Extract the (x, y) coordinate from the center of the cell holding the provided text.  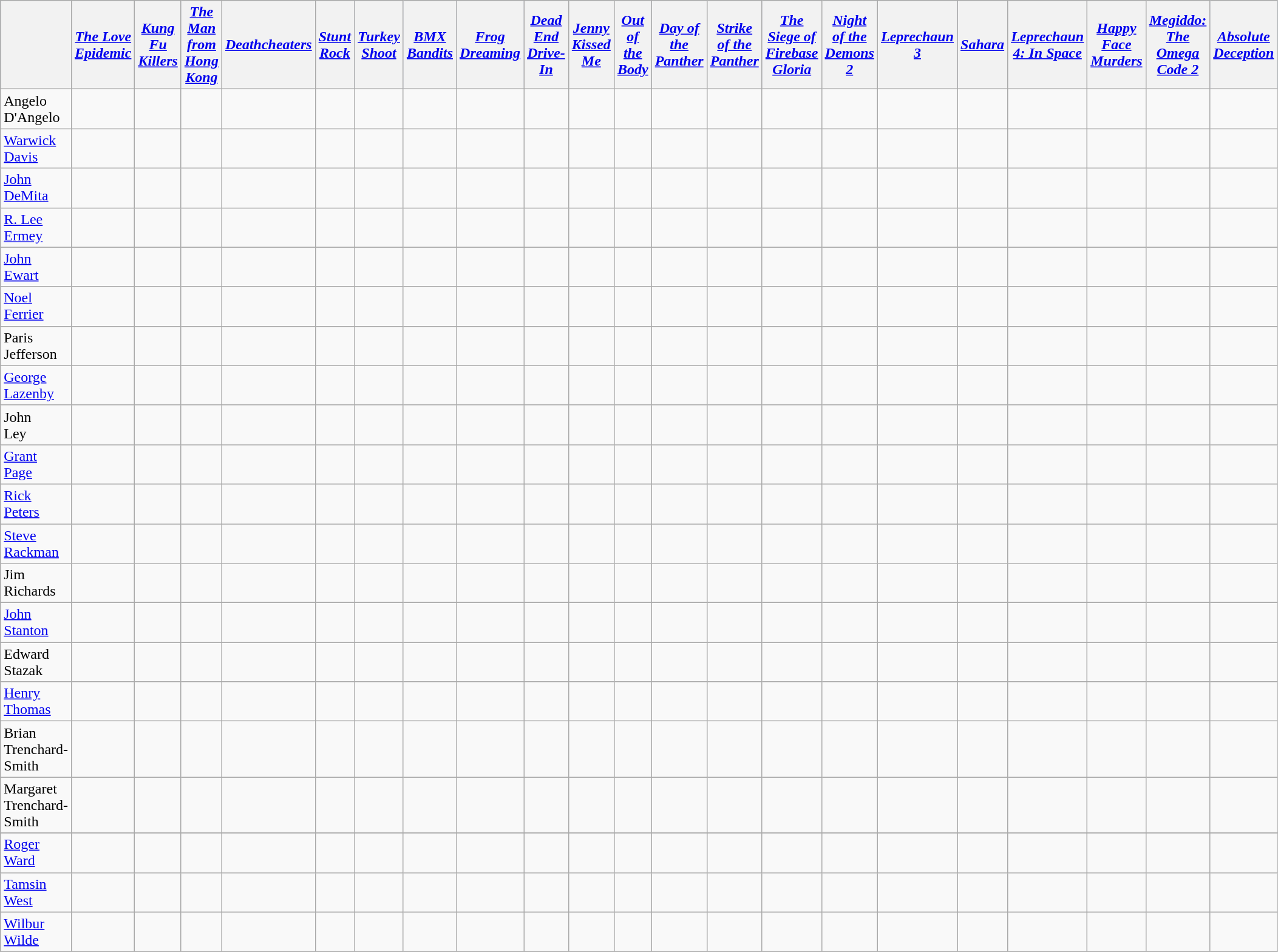
Jenny Kissed Me (591, 45)
JohnEwart (36, 267)
WilburWilde (36, 931)
GrantPage (36, 464)
HenryThomas (36, 702)
JohnLey (36, 425)
RickPeters (36, 504)
The Siege of Firebase Gloria (792, 45)
The Love Epidemic (103, 45)
The Man from Hong Kong (202, 45)
BrianTrenchard-Smith (36, 749)
Absolute Deception (1243, 45)
ParisJefferson (36, 346)
BMX Bandits (430, 45)
Sahara (982, 45)
MargaretTrenchard-Smith (36, 805)
NoelFerrier (36, 306)
Day of the Panther (679, 45)
Frog Dreaming (491, 45)
SteveRackman (36, 543)
GeorgeLazenby (36, 385)
R. LeeErmey (36, 227)
EdwardStazak (36, 662)
Strike of the Panther (735, 45)
Happy Face Murders (1117, 45)
Megiddo: The Omega Code 2 (1178, 45)
Kung Fu Killers (158, 45)
Leprechaun 3 (917, 45)
Stunt Rock (335, 45)
JohnStanton (36, 623)
RogerWard (36, 852)
JimRichards (36, 583)
Leprechaun 4: In Space (1048, 45)
WarwickDavis (36, 148)
Deathcheaters (268, 45)
TamsinWest (36, 892)
JohnDeMita (36, 188)
Night of the Demons 2 (849, 45)
Dead End Drive-In (546, 45)
Out of the Body (633, 45)
AngeloD'Angelo (36, 109)
Turkey Shoot (379, 45)
